Capture the cell that displays the provided text and extract its (X, Y) central coordinate. 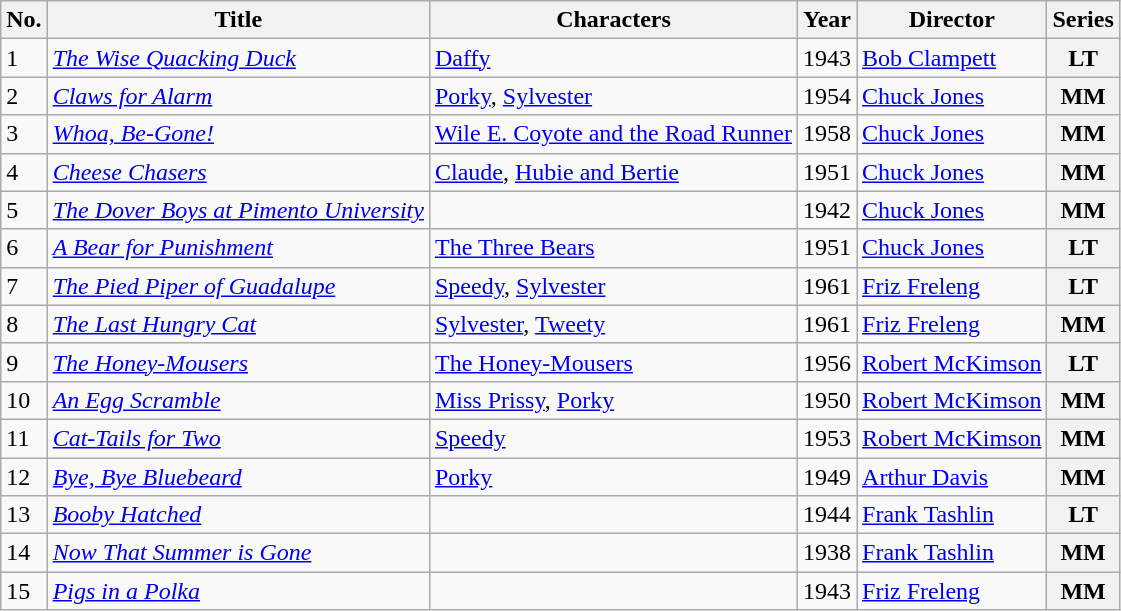
A Bear for Punishment (238, 248)
Miss Prissy, Porky (613, 400)
8 (24, 324)
Claude, Hubie and Bertie (613, 172)
1950 (826, 400)
Whoa, Be-Gone! (238, 134)
Speedy, Sylvester (613, 286)
Now That Summer is Gone (238, 553)
14 (24, 553)
5 (24, 210)
7 (24, 286)
Title (238, 20)
Pigs in a Polka (238, 591)
Porky (613, 477)
The Dover Boys at Pimento University (238, 210)
Wile E. Coyote and the Road Runner (613, 134)
Booby Hatched (238, 515)
Porky, Sylvester (613, 96)
The Pied Piper of Guadalupe (238, 286)
2 (24, 96)
1949 (826, 477)
Claws for Alarm (238, 96)
Cat-Tails for Two (238, 438)
Speedy (613, 438)
9 (24, 362)
1938 (826, 553)
Year (826, 20)
15 (24, 591)
No. (24, 20)
Bob Clampett (952, 58)
Daffy (613, 58)
12 (24, 477)
The Last Hungry Cat (238, 324)
1958 (826, 134)
13 (24, 515)
Arthur Davis (952, 477)
An Egg Scramble (238, 400)
1 (24, 58)
11 (24, 438)
Sylvester, Tweety (613, 324)
1956 (826, 362)
The Three Bears (613, 248)
The Wise Quacking Duck (238, 58)
Bye, Bye Bluebeard (238, 477)
10 (24, 400)
4 (24, 172)
1954 (826, 96)
1944 (826, 515)
3 (24, 134)
1953 (826, 438)
6 (24, 248)
Director (952, 20)
1942 (826, 210)
Characters (613, 20)
Series (1083, 20)
Cheese Chasers (238, 172)
